Find where the given text appears and provide that cell's center as [x, y] coordinate. 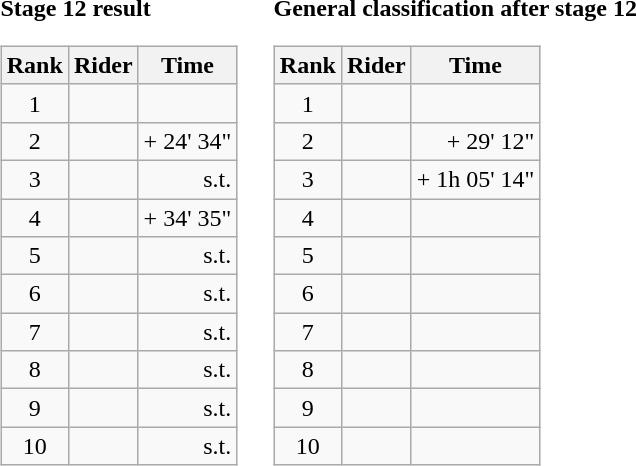
+ 29' 12" [476, 141]
+ 24' 34" [188, 141]
+ 1h 05' 14" [476, 179]
+ 34' 35" [188, 217]
